Return (x, y) of the center of cell containing provided text 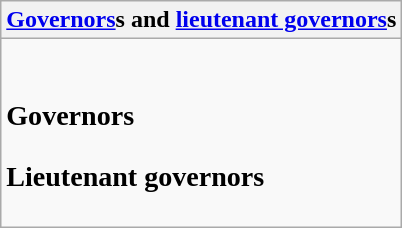
Governorss and lieutenant governorss (202, 20)
GovernorsLieutenant governors (202, 133)
